Return the (x, y) coordinate for the center point of the cell that contains the specified text.  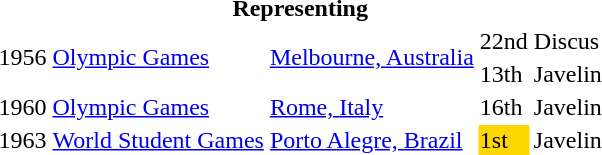
13th (504, 74)
Melbourne, Australia (372, 58)
16th (504, 107)
Porto Alegre, Brazil (372, 140)
Rome, Italy (372, 107)
1st (504, 140)
World Student Games (158, 140)
22nd (504, 41)
